Determine the (x, y) coordinate at the center of the cell enclosing the given text.  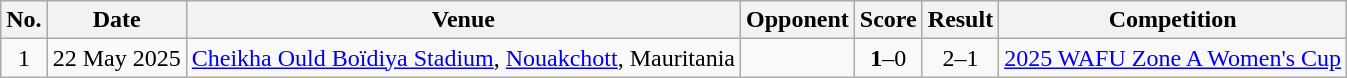
2025 WAFU Zone A Women's Cup (1173, 58)
Date (116, 20)
Competition (1173, 20)
Score (888, 20)
Venue (463, 20)
2–1 (960, 58)
1–0 (888, 58)
1 (24, 58)
Cheikha Ould Boïdiya Stadium, Nouakchott, Mauritania (463, 58)
No. (24, 20)
Result (960, 20)
22 May 2025 (116, 58)
Opponent (798, 20)
